Locate the cell with the specified text and output its [X, Y] center coordinate. 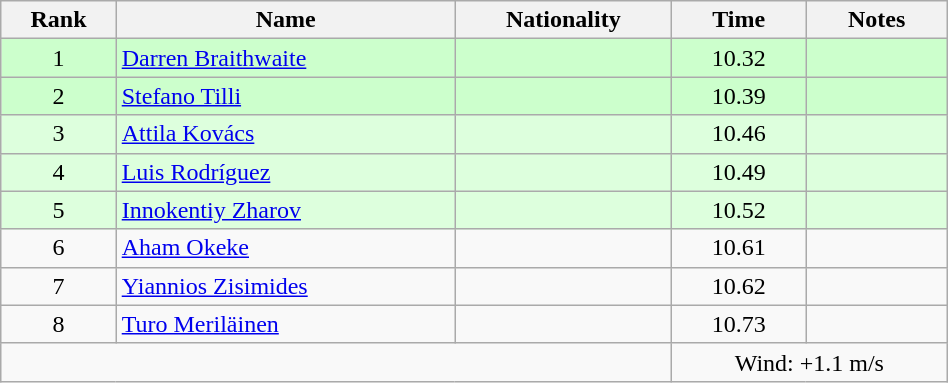
10.39 [738, 96]
Luis Rodríguez [286, 172]
5 [58, 210]
10.49 [738, 172]
3 [58, 134]
10.73 [738, 324]
Turo Meriläinen [286, 324]
Aham Okeke [286, 248]
Stefano Tilli [286, 96]
Attila Kovács [286, 134]
Rank [58, 20]
1 [58, 58]
Notes [876, 20]
8 [58, 324]
Darren Braithwaite [286, 58]
Yiannios Zisimides [286, 286]
7 [58, 286]
Name [286, 20]
2 [58, 96]
4 [58, 172]
10.46 [738, 134]
6 [58, 248]
Wind: +1.1 m/s [809, 362]
Nationality [563, 20]
Time [738, 20]
10.61 [738, 248]
Innokentiy Zharov [286, 210]
10.32 [738, 58]
10.62 [738, 286]
10.52 [738, 210]
